Determine the (X, Y) coordinate at the center of the cell enclosing the given text.  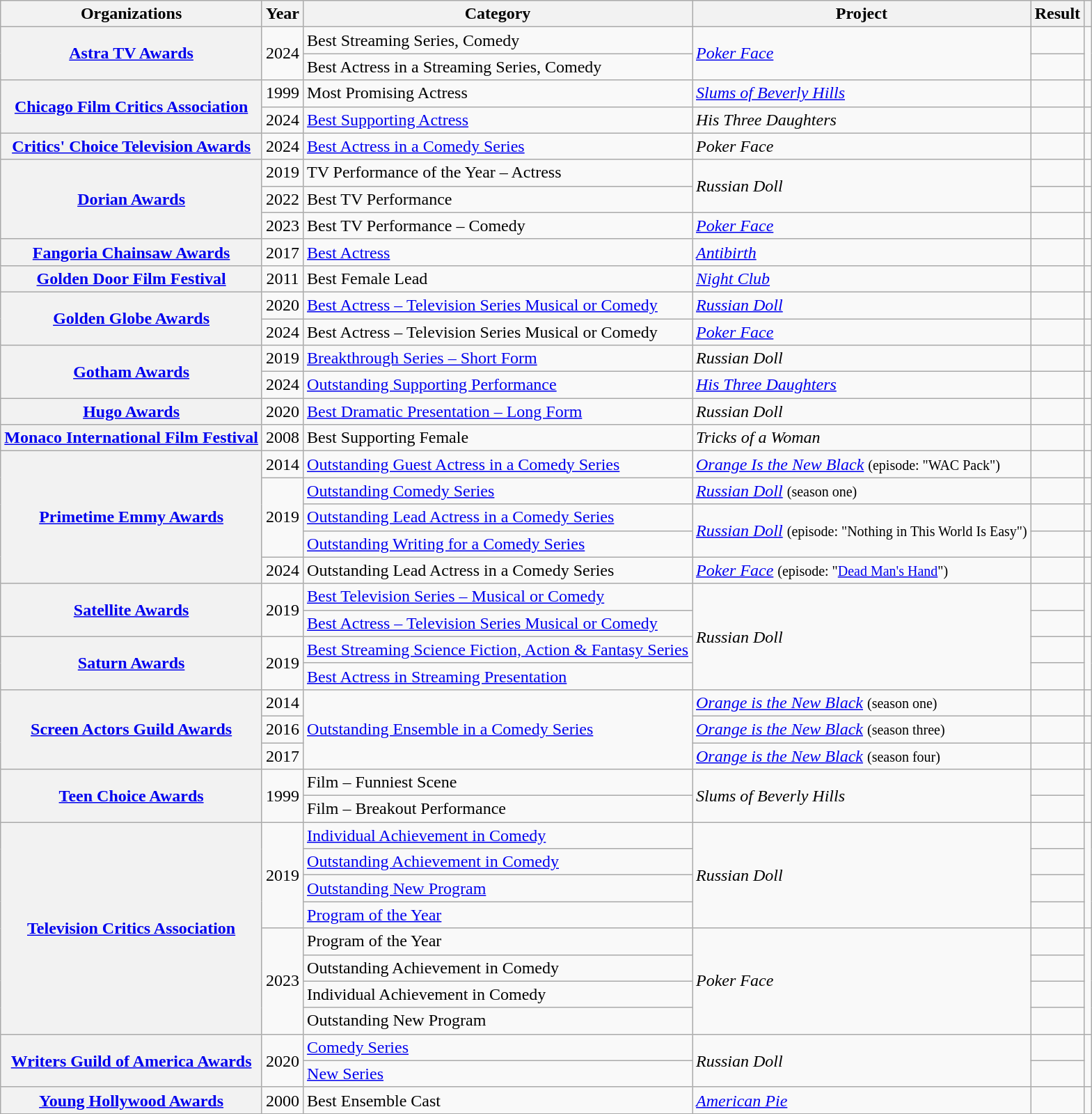
Outstanding Writing for a Comedy Series (498, 544)
Hugo Awards (132, 411)
Best Actress in a Streaming Series, Comedy (498, 67)
Outstanding Ensemble in a Comedy Series (498, 729)
New Series (498, 1074)
Russian Doll (season one) (862, 491)
Orange Is the New Black (episode: "WAC Pack") (862, 464)
Best Supporting Female (498, 438)
Best Dramatic Presentation – Long Form (498, 411)
Dorian Awards (132, 199)
Tricks of a Woman (862, 438)
Poker Face (episode: "Dead Man's Hand") (862, 570)
Best Streaming Series, Comedy (498, 40)
Chicago Film Critics Association (132, 107)
Golden Door Film Festival (132, 278)
2011 (283, 278)
Project (862, 14)
Best TV Performance – Comedy (498, 226)
Outstanding Comedy Series (498, 491)
2000 (283, 1100)
Orange is the New Black (season one) (862, 703)
Film – Breakout Performance (498, 809)
Breakthrough Series – Short Form (498, 359)
Monaco International Film Festival (132, 438)
Young Hollywood Awards (132, 1100)
Writers Guild of America Awards (132, 1060)
Satellite Awards (132, 610)
TV Performance of the Year – Actress (498, 173)
Best Actress in Streaming Presentation (498, 676)
2008 (283, 438)
Category (498, 14)
Russian Doll (episode: "Nothing in This World Is Easy") (862, 531)
Orange is the New Black (season three) (862, 729)
Night Club (862, 278)
Orange is the New Black (season four) (862, 755)
Astra TV Awards (132, 54)
Best Supporting Actress (498, 120)
Outstanding Supporting Performance (498, 385)
Best Actress in a Comedy Series (498, 146)
American Pie (862, 1100)
Screen Actors Guild Awards (132, 729)
2022 (283, 199)
Year (283, 14)
Best Female Lead (498, 278)
Best TV Performance (498, 199)
Fangoria Chainsaw Awards (132, 252)
Result (1057, 14)
Film – Funniest Scene (498, 783)
Best Actress (498, 252)
Outstanding Guest Actress in a Comedy Series (498, 464)
Most Promising Actress (498, 93)
Best Streaming Science Fiction, Action & Fantasy Series (498, 650)
Golden Globe Awards (132, 318)
Gotham Awards (132, 372)
Teen Choice Awards (132, 796)
Antibirth (862, 252)
Television Critics Association (132, 928)
Saturn Awards (132, 663)
Best Ensemble Cast (498, 1100)
Primetime Emmy Awards (132, 517)
Comedy Series (498, 1047)
2016 (283, 729)
Critics' Choice Television Awards (132, 146)
Organizations (132, 14)
Best Television Series – Musical or Comedy (498, 597)
